Pinpoint the cell where the given text exists, returning its [x, y] midpoint coordinate. 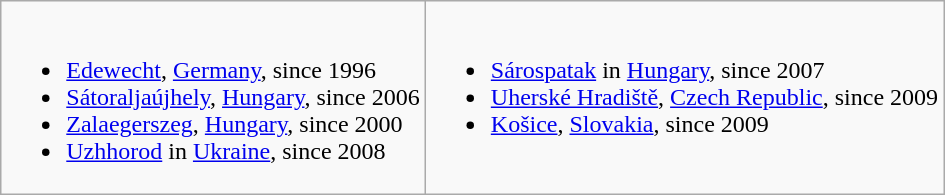
Sárospatak in Hungary, since 2007 Uherské Hradiště, Czech Republic, since 2009 Košice, Slovakia, since 2009 [684, 98]
Edewecht, Germany, since 1996 Sátoraljaújhely, Hungary, since 2006 Zalaegerszeg, Hungary, since 2000 Uzhhorod in Ukraine, since 2008 [214, 98]
